Provide the [x, y] coordinate of the cell's center where the given text is located.  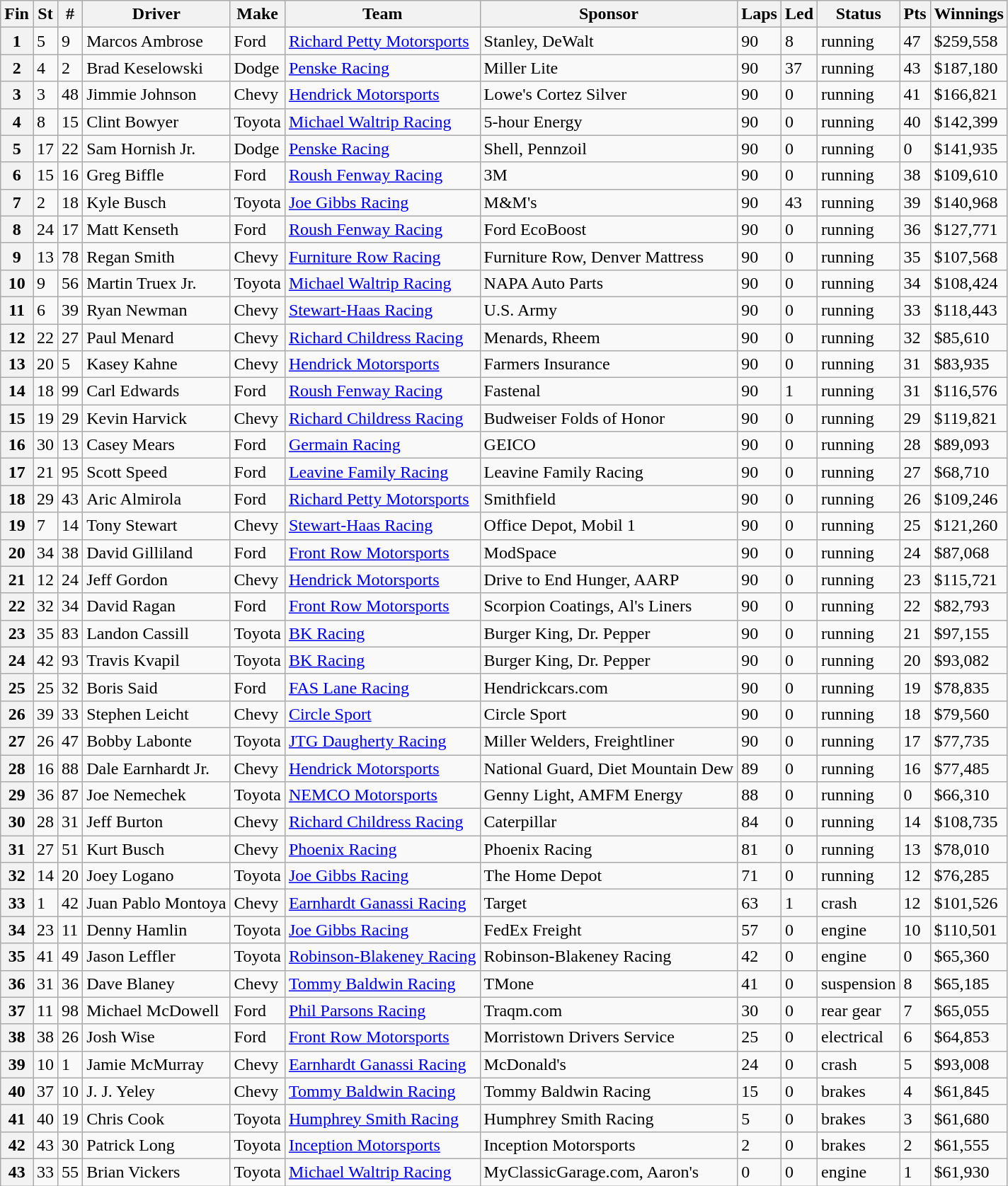
98 [71, 1011]
Office Depot, Mobil 1 [609, 526]
Scorpion Coatings, Al's Liners [609, 606]
$78,010 [968, 849]
$65,185 [968, 984]
Genny Light, AMFM Energy [609, 795]
The Home Depot [609, 876]
$82,793 [968, 606]
Tony Stewart [156, 526]
95 [71, 472]
Dave Blaney [156, 984]
Fin [17, 14]
Denny Hamlin [156, 930]
Driver [156, 14]
Morristown Drivers Service [609, 1037]
Traqm.com [609, 1011]
$89,093 [968, 445]
Hendrickcars.com [609, 687]
M&M's [609, 202]
$101,526 [968, 903]
78 [71, 256]
$68,710 [968, 472]
Jason Leffler [156, 957]
Kasey Kahne [156, 364]
Target [609, 903]
$187,180 [968, 68]
Furniture Row Racing [382, 256]
$79,560 [968, 714]
Jimmie Johnson [156, 95]
NAPA Auto Parts [609, 283]
$97,155 [968, 633]
Landon Cassill [156, 633]
$127,771 [968, 229]
Team [382, 14]
Michael McDowell [156, 1011]
Ryan Newman [156, 310]
Drive to End Hunger, AARP [609, 580]
Miller Welders, Freightliner [609, 741]
Scott Speed [156, 472]
Dale Earnhardt Jr. [156, 768]
51 [71, 849]
Carl Edwards [156, 391]
Marcos Ambrose [156, 41]
$83,935 [968, 364]
$85,610 [968, 338]
Regan Smith [156, 256]
Jeff Gordon [156, 580]
FAS Lane Racing [382, 687]
71 [760, 876]
93 [71, 660]
David Gilliland [156, 553]
Juan Pablo Montoya [156, 903]
Kurt Busch [156, 849]
$118,443 [968, 310]
Matt Kenseth [156, 229]
$259,558 [968, 41]
$65,360 [968, 957]
$140,968 [968, 202]
Miller Lite [609, 68]
$61,680 [968, 1118]
Chris Cook [156, 1118]
Budweiser Folds of Honor [609, 418]
Sponsor [609, 14]
$107,568 [968, 256]
83 [71, 633]
Kevin Harvick [156, 418]
56 [71, 283]
$109,610 [968, 175]
$93,082 [968, 660]
$78,835 [968, 687]
$108,424 [968, 283]
49 [71, 957]
$142,399 [968, 122]
electrical [859, 1037]
$119,821 [968, 418]
JTG Daugherty Racing [382, 741]
55 [71, 1172]
# [71, 14]
FedEx Freight [609, 930]
NEMCO Motorsports [382, 795]
Brian Vickers [156, 1172]
Menards, Rheem [609, 338]
Stanley, DeWalt [609, 41]
Fastenal [609, 391]
Farmers Insurance [609, 364]
Paul Menard [156, 338]
$61,555 [968, 1145]
Germain Racing [382, 445]
Aric Almirola [156, 499]
Laps [760, 14]
89 [760, 768]
Boris Said [156, 687]
5-hour Energy [609, 122]
Pts [915, 14]
Lowe's Cortez Silver [609, 95]
$110,501 [968, 930]
suspension [859, 984]
$108,735 [968, 822]
Casey Mears [156, 445]
Brad Keselowski [156, 68]
$115,721 [968, 580]
David Ragan [156, 606]
$116,576 [968, 391]
3M [609, 175]
87 [71, 795]
$121,260 [968, 526]
$61,845 [968, 1091]
Joe Nemechek [156, 795]
TMone [609, 984]
National Guard, Diet Mountain Dew [609, 768]
$66,310 [968, 795]
Shell, Pennzoil [609, 149]
J. J. Yeley [156, 1091]
Led [798, 14]
$64,853 [968, 1037]
Furniture Row, Denver Mattress [609, 256]
63 [760, 903]
$93,008 [968, 1064]
Patrick Long [156, 1145]
Smithfield [609, 499]
Caterpillar [609, 822]
Make [258, 14]
Travis Kvapil [156, 660]
57 [760, 930]
84 [760, 822]
Jeff Burton [156, 822]
ModSpace [609, 553]
48 [71, 95]
Status [859, 14]
$77,735 [968, 741]
$61,930 [968, 1172]
$65,055 [968, 1011]
rear gear [859, 1011]
Clint Bowyer [156, 122]
Bobby Labonte [156, 741]
Martin Truex Jr. [156, 283]
St [45, 14]
$141,935 [968, 149]
Jamie McMurray [156, 1064]
Greg Biffle [156, 175]
U.S. Army [609, 310]
81 [760, 849]
$87,068 [968, 553]
Josh Wise [156, 1037]
$109,246 [968, 499]
Kyle Busch [156, 202]
Stephen Leicht [156, 714]
Winnings [968, 14]
Sam Hornish Jr. [156, 149]
$76,285 [968, 876]
Ford EcoBoost [609, 229]
$166,821 [968, 95]
Joey Logano [156, 876]
GEICO [609, 445]
99 [71, 391]
McDonald's [609, 1064]
$77,485 [968, 768]
Phil Parsons Racing [382, 1011]
MyClassicGarage.com, Aaron's [609, 1172]
